For the text-containing cell, return its midpoint in (x, y) coordinate format. 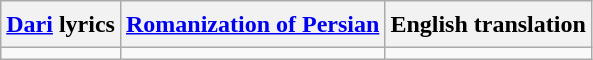
Romanization of Persian (252, 24)
Dari lyrics (61, 24)
English translation (488, 24)
